Find where the given text appears and provide that cell's center as [X, Y] coordinate. 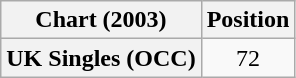
Chart (2003) [101, 20]
72 [248, 58]
UK Singles (OCC) [101, 58]
Position [248, 20]
